Output the (X, Y) coordinate of the center of the cell containing the given text.  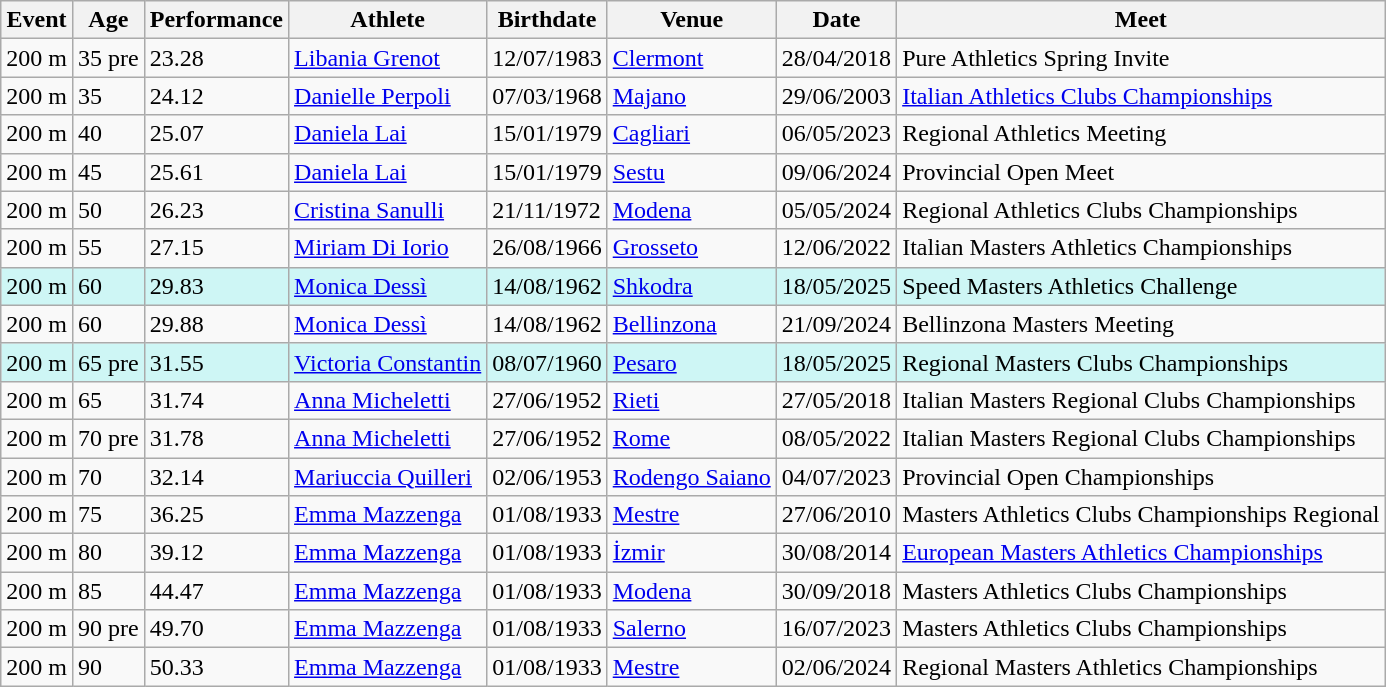
Event (37, 20)
Regional Masters Athletics Championships (1141, 667)
İzmir (692, 553)
65 (108, 400)
26.23 (216, 210)
75 (108, 515)
29.88 (216, 324)
Regional Athletics Meeting (1141, 134)
Venue (692, 20)
Bellinzona (692, 324)
Masters Athletics Clubs Championships Regional (1141, 515)
Majano (692, 96)
65 pre (108, 362)
29.83 (216, 286)
80 (108, 553)
Age (108, 20)
21/09/2024 (836, 324)
Miriam Di Iorio (388, 248)
Regional Athletics Clubs Championships (1141, 210)
29/06/2003 (836, 96)
Speed Masters Athletics Challenge (1141, 286)
Bellinzona Masters Meeting (1141, 324)
Pure Athletics Spring Invite (1141, 58)
27.15 (216, 248)
Grosseto (692, 248)
24.12 (216, 96)
Meet (1141, 20)
25.61 (216, 172)
39.12 (216, 553)
49.70 (216, 629)
36.25 (216, 515)
Rome (692, 438)
31.55 (216, 362)
12/06/2022 (836, 248)
21/11/1972 (547, 210)
Provincial Open Meet (1141, 172)
30/09/2018 (836, 591)
09/06/2024 (836, 172)
Salerno (692, 629)
Italian Athletics Clubs Championships (1141, 96)
50.33 (216, 667)
44.47 (216, 591)
Libania Grenot (388, 58)
Shkodra (692, 286)
31.74 (216, 400)
Provincial Open Championships (1141, 477)
90 pre (108, 629)
31.78 (216, 438)
07/03/1968 (547, 96)
Regional Masters Clubs Championships (1141, 362)
06/05/2023 (836, 134)
Mariuccia Quilleri (388, 477)
90 (108, 667)
Cagliari (692, 134)
35 pre (108, 58)
45 (108, 172)
32.14 (216, 477)
Athlete (388, 20)
30/08/2014 (836, 553)
Rodengo Saiano (692, 477)
02/06/2024 (836, 667)
Victoria Constantin (388, 362)
16/07/2023 (836, 629)
04/07/2023 (836, 477)
28/04/2018 (836, 58)
50 (108, 210)
Clermont (692, 58)
35 (108, 96)
27/06/2010 (836, 515)
40 (108, 134)
Rieti (692, 400)
70 pre (108, 438)
70 (108, 477)
Birthdate (547, 20)
Pesaro (692, 362)
55 (108, 248)
12/07/1983 (547, 58)
02/06/1953 (547, 477)
08/05/2022 (836, 438)
European Masters Athletics Championships (1141, 553)
23.28 (216, 58)
85 (108, 591)
26/08/1966 (547, 248)
Italian Masters Athletics Championships (1141, 248)
Performance (216, 20)
08/07/1960 (547, 362)
05/05/2024 (836, 210)
Date (836, 20)
25.07 (216, 134)
Danielle Perpoli (388, 96)
Sestu (692, 172)
Cristina Sanulli (388, 210)
27/05/2018 (836, 400)
